Return the (x, y) coordinate for the center point of the cell that contains the specified text.  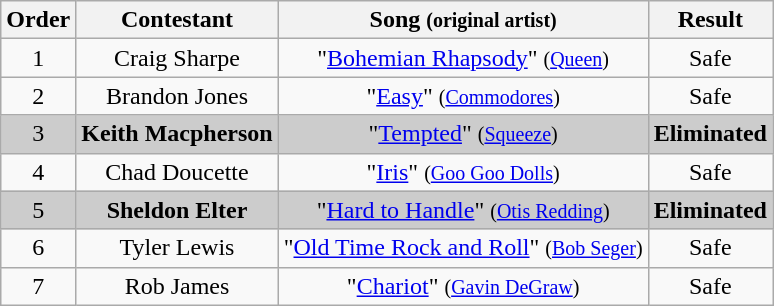
5 (38, 210)
"Old Time Rock and Roll" (Bob Seger) (463, 248)
Chad Doucette (177, 172)
1 (38, 58)
"Bohemian Rhapsody" (Queen) (463, 58)
Result (710, 20)
"Hard to Handle" (Otis Redding) (463, 210)
Brandon Jones (177, 96)
Song (original artist) (463, 20)
4 (38, 172)
3 (38, 134)
"Chariot" (Gavin DeGraw) (463, 286)
7 (38, 286)
6 (38, 248)
"Iris" (Goo Goo Dolls) (463, 172)
Keith Macpherson (177, 134)
Contestant (177, 20)
Tyler Lewis (177, 248)
Sheldon Elter (177, 210)
Rob James (177, 286)
"Tempted" (Squeeze) (463, 134)
2 (38, 96)
Order (38, 20)
Craig Sharpe (177, 58)
"Easy" (Commodores) (463, 96)
